Return (X, Y) of the center of cell containing provided text 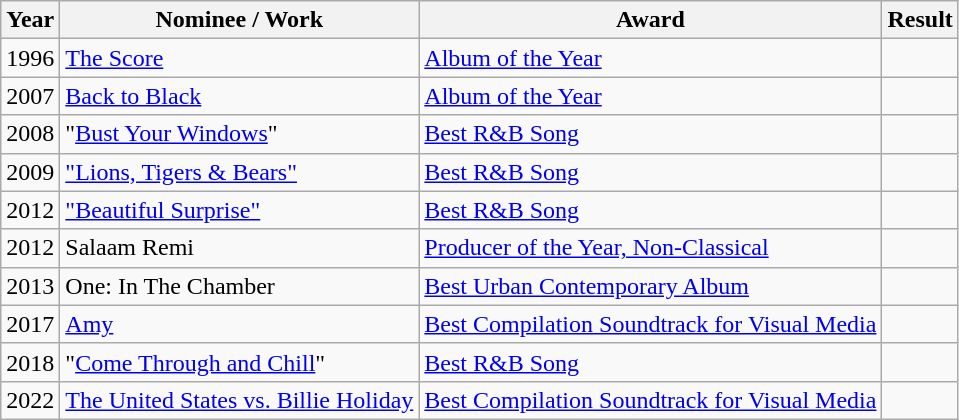
2008 (30, 134)
1996 (30, 58)
Best Urban Contemporary Album (650, 286)
2013 (30, 286)
Award (650, 20)
2018 (30, 362)
Amy (240, 324)
Producer of the Year, Non-Classical (650, 248)
One: In The Chamber (240, 286)
"Come Through and Chill" (240, 362)
Nominee / Work (240, 20)
The Score (240, 58)
"Lions, Tigers & Bears" (240, 172)
2022 (30, 400)
2017 (30, 324)
Back to Black (240, 96)
2009 (30, 172)
"Bust Your Windows" (240, 134)
2007 (30, 96)
The United States vs. Billie Holiday (240, 400)
Salaam Remi (240, 248)
Result (920, 20)
"Beautiful Surprise" (240, 210)
Year (30, 20)
